Output the [x, y] coordinate of the center of the cell containing the given text.  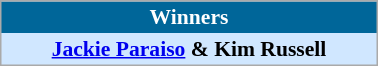
Jackie Paraiso & Kim Russell [189, 49]
Winners [189, 17]
